Provide the (x, y) coordinate of the cell's center where the given text is located.  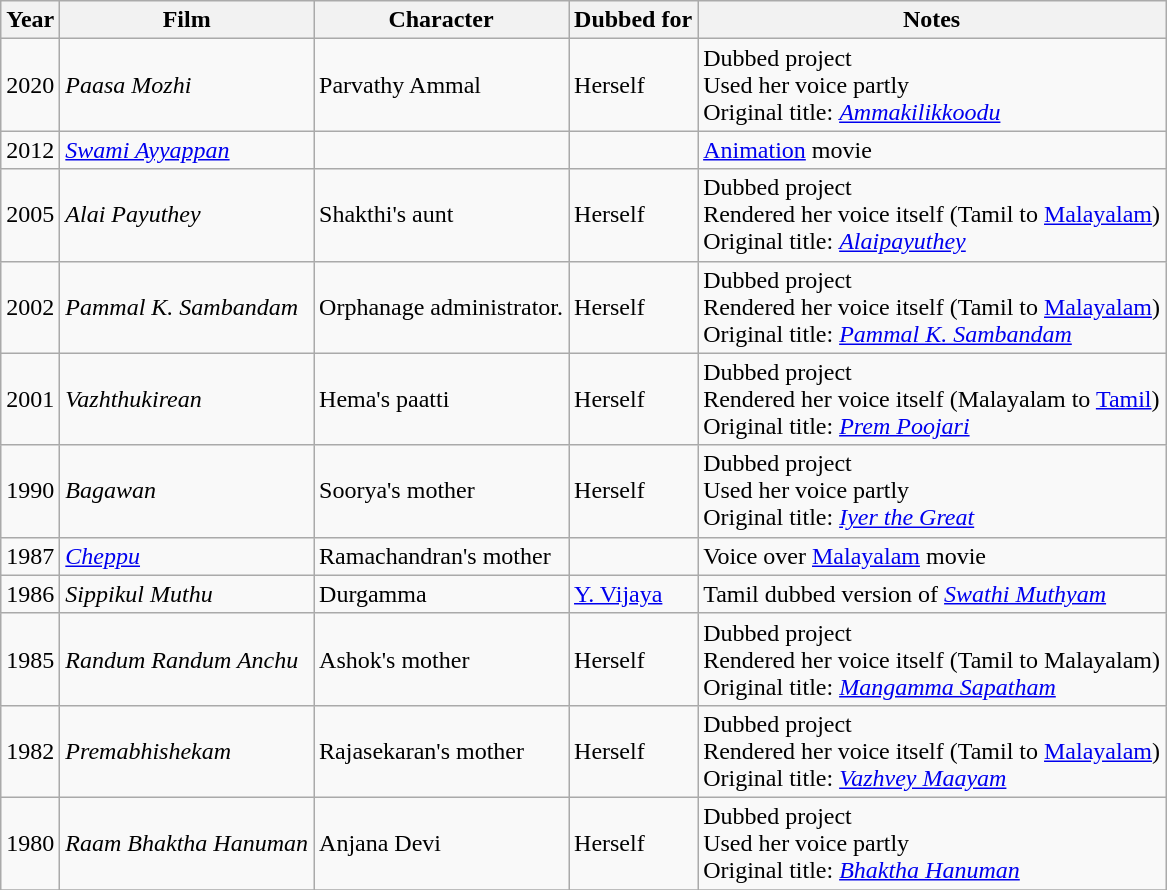
Dubbed project Rendered her voice itself (Tamil to Malayalam)Original title: Mangamma Sapatham (932, 659)
Ashok's mother (442, 659)
Shakthi's aunt (442, 215)
1980 (30, 843)
Y. Vijaya (634, 594)
Sippikul Muthu (187, 594)
Dubbed project Rendered her voice itself (Tamil to Malayalam)Original title: Vazhvey Maayam (932, 751)
1982 (30, 751)
2012 (30, 150)
Pammal K. Sambandam (187, 307)
Dubbed project Rendered her voice itself (Tamil to Malayalam)Original title: Alaipayuthey (932, 215)
1990 (30, 491)
2020 (30, 85)
Voice over Malayalam movie (932, 556)
Vazhthukirean (187, 399)
Dubbed projectRendered her voice itself (Tamil to Malayalam)Original title: Pammal K. Sambandam (932, 307)
Dubbed projectUsed her voice partlyOriginal title: Bhaktha Hanuman (932, 843)
2005 (30, 215)
Character (442, 20)
Durgamma (442, 594)
2001 (30, 399)
Cheppu (187, 556)
1985 (30, 659)
Dubbed projectUsed her voice partlyOriginal title: Ammakilikkoodu (932, 85)
Paasa Mozhi (187, 85)
Bagawan (187, 491)
Premabhishekam (187, 751)
Notes (932, 20)
1987 (30, 556)
Dubbed projectRendered her voice itself (Malayalam to Tamil)Original title: Prem Poojari (932, 399)
Alai Payuthey (187, 215)
Parvathy Ammal (442, 85)
Dubbed projectUsed her voice partlyOriginal title: Iyer the Great (932, 491)
Animation movie (932, 150)
Rajasekaran's mother (442, 751)
Ramachandran's mother (442, 556)
2002 (30, 307)
Swami Ayyappan (187, 150)
Orphanage administrator. (442, 307)
Year (30, 20)
Raam Bhaktha Hanuman (187, 843)
Dubbed for (634, 20)
Anjana Devi (442, 843)
Randum Randum Anchu (187, 659)
1986 (30, 594)
Soorya's mother (442, 491)
Tamil dubbed version of Swathi Muthyam (932, 594)
Hema's paatti (442, 399)
Film (187, 20)
